Pinpoint the cell where the given text exists, returning its [x, y] midpoint coordinate. 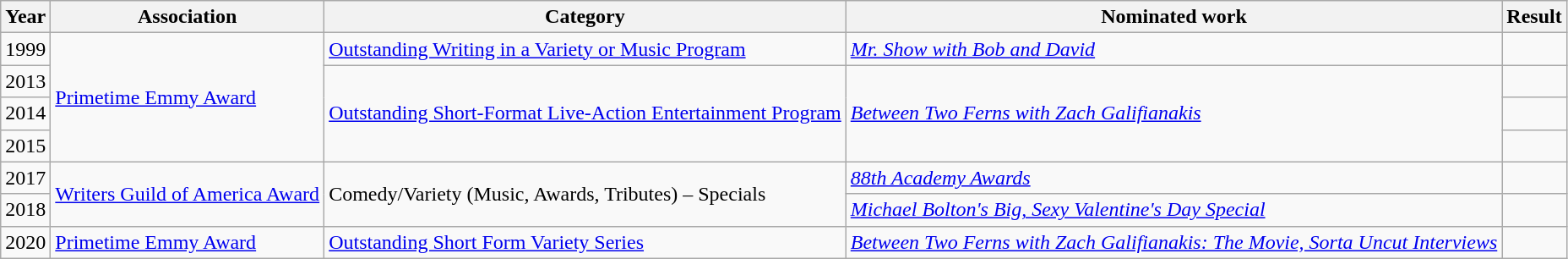
Category [585, 17]
2014 [25, 113]
Outstanding Short Form Variety Series [585, 242]
Between Two Ferns with Zach Galifianakis: The Movie, Sorta Uncut Interviews [1174, 242]
88th Academy Awards [1174, 178]
Mr. Show with Bob and David [1174, 49]
2020 [25, 242]
2013 [25, 81]
Between Two Ferns with Zach Galifianakis [1174, 113]
1999 [25, 49]
Comedy/Variety (Music, Awards, Tributes) – Specials [585, 194]
Writers Guild of America Award [188, 194]
Year [25, 17]
Nominated work [1174, 17]
2017 [25, 178]
Outstanding Short-Format Live-Action Entertainment Program [585, 113]
2015 [25, 146]
Outstanding Writing in a Variety or Music Program [585, 49]
2018 [25, 210]
Result [1534, 17]
Michael Bolton's Big, Sexy Valentine's Day Special [1174, 210]
Association [188, 17]
